Detect which cell encompasses the target text, then output its (x, y) center coordinate. 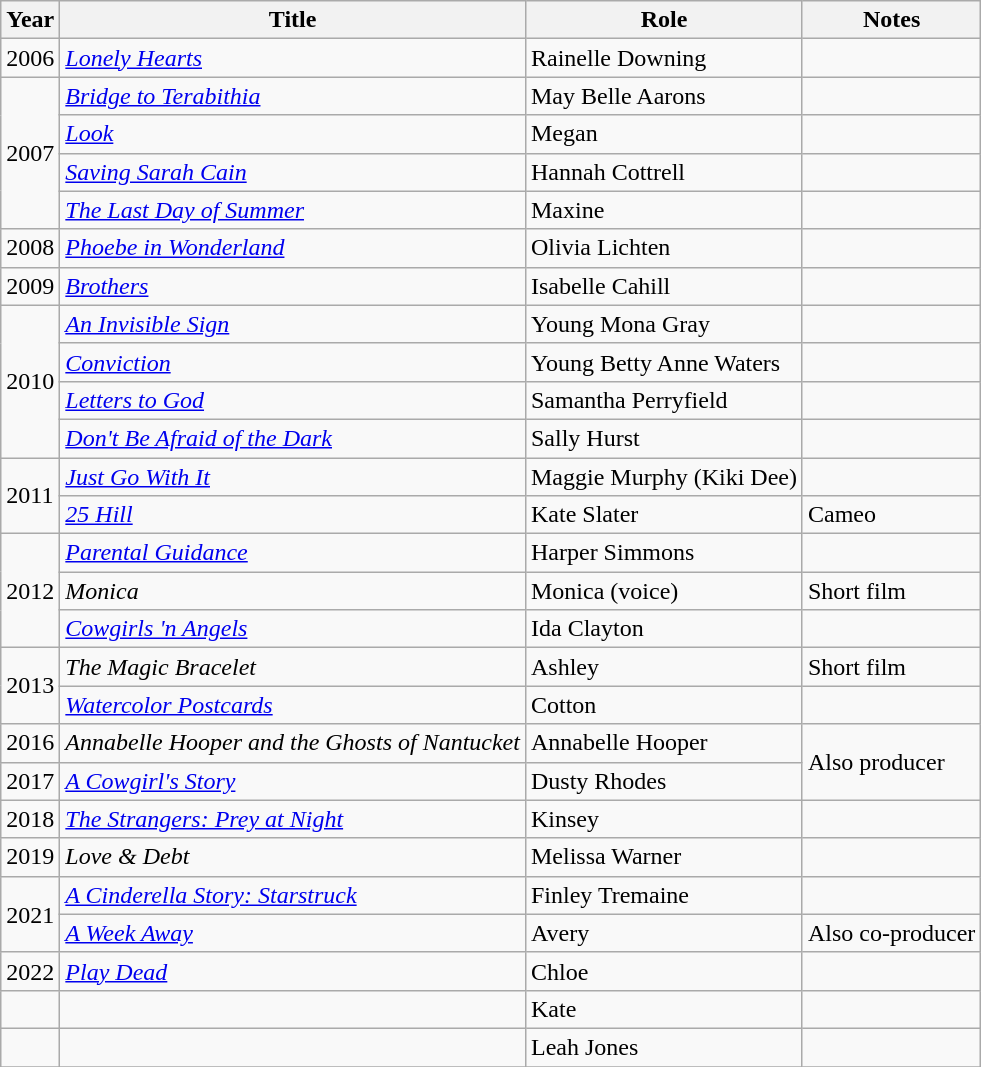
Maxine (664, 210)
Year (30, 20)
2016 (30, 743)
Conviction (293, 362)
Finley Tremaine (664, 895)
The Last Day of Summer (293, 210)
Hannah Cottrell (664, 172)
Bridge to Terabithia (293, 96)
2006 (30, 58)
2013 (30, 686)
Megan (664, 134)
2010 (30, 381)
Cowgirls 'n Angels (293, 629)
2017 (30, 781)
Monica (293, 591)
2011 (30, 496)
Kinsey (664, 819)
Lonely Hearts (293, 58)
Also producer (891, 762)
Play Dead (293, 971)
Ida Clayton (664, 629)
Brothers (293, 286)
The Magic Bracelet (293, 667)
Title (293, 20)
Annabelle Hooper (664, 743)
2009 (30, 286)
2019 (30, 857)
Harper Simmons (664, 553)
Don't Be Afraid of the Dark (293, 438)
A Cowgirl's Story (293, 781)
Notes (891, 20)
Ashley (664, 667)
Also co-producer (891, 933)
2007 (30, 153)
A Cinderella Story: Starstruck (293, 895)
2018 (30, 819)
Young Mona Gray (664, 324)
2012 (30, 591)
Young Betty Anne Waters (664, 362)
2021 (30, 914)
An Invisible Sign (293, 324)
Isabelle Cahill (664, 286)
Saving Sarah Cain (293, 172)
Chloe (664, 971)
Olivia Lichten (664, 248)
Sally Hurst (664, 438)
Kate (664, 1009)
Look (293, 134)
Role (664, 20)
Kate Slater (664, 515)
2022 (30, 971)
Annabelle Hooper and the Ghosts of Nantucket (293, 743)
Avery (664, 933)
Love & Debt (293, 857)
Cotton (664, 705)
Samantha Perryfield (664, 400)
Phoebe in Wonderland (293, 248)
A Week Away (293, 933)
Melissa Warner (664, 857)
Just Go With It (293, 477)
2008 (30, 248)
Watercolor Postcards (293, 705)
25 Hill (293, 515)
Leah Jones (664, 1047)
May Belle Aarons (664, 96)
Monica (voice) (664, 591)
Maggie Murphy (Kiki Dee) (664, 477)
Dusty Rhodes (664, 781)
Rainelle Downing (664, 58)
Cameo (891, 515)
Parental Guidance (293, 553)
The Strangers: Prey at Night (293, 819)
Letters to God (293, 400)
